Extract the (x, y) coordinate from the center of the cell holding the provided text.  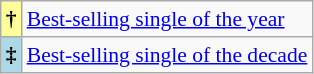
‡ (12, 55)
Best-selling single of the year (168, 19)
† (12, 19)
Best-selling single of the decade (168, 55)
